Capture the cell that displays the provided text and extract its (X, Y) central coordinate. 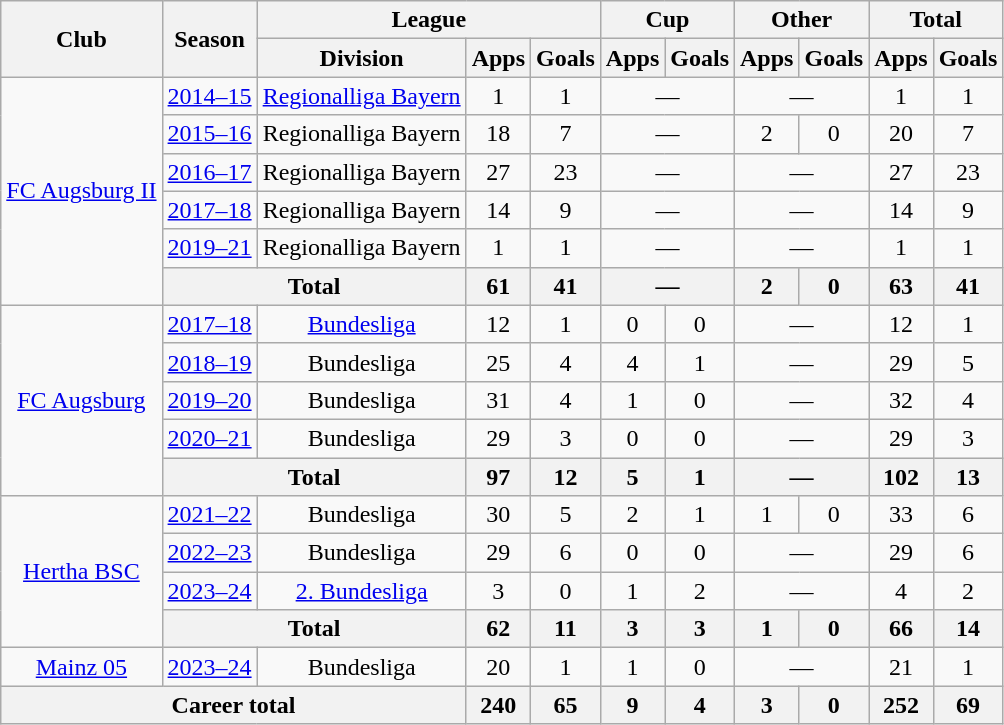
11 (566, 629)
66 (901, 629)
25 (498, 362)
30 (498, 515)
21 (901, 667)
69 (968, 705)
2. Bundesliga (362, 591)
2021–22 (210, 515)
Division (362, 58)
252 (901, 705)
32 (901, 400)
2015–16 (210, 134)
Mainz 05 (82, 667)
Other (802, 20)
2014–15 (210, 96)
102 (901, 477)
31 (498, 400)
240 (498, 705)
2016–17 (210, 172)
FC Augsburg II (82, 191)
Season (210, 39)
63 (901, 286)
League (428, 20)
13 (968, 477)
61 (498, 286)
FC Augsburg (82, 400)
2022–23 (210, 553)
Cup (667, 20)
62 (498, 629)
2020–21 (210, 438)
2019–20 (210, 400)
33 (901, 515)
65 (566, 705)
Hertha BSC (82, 572)
2019–21 (210, 248)
97 (498, 477)
Club (82, 39)
Career total (234, 705)
18 (498, 134)
2018–19 (210, 362)
